Search for the cell housing the specified text and yield its [X, Y] center coordinate. 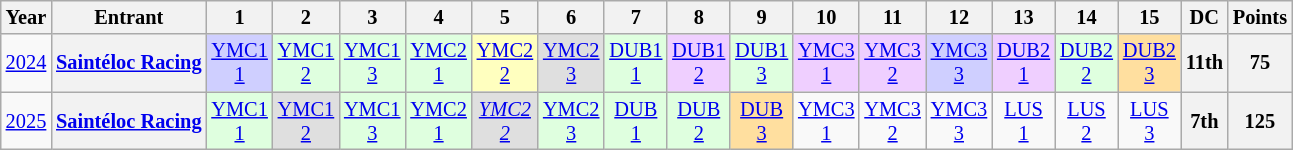
DUB11 [636, 63]
1 [239, 17]
11th [1204, 63]
8 [698, 17]
3 [372, 17]
10 [826, 17]
DUB13 [762, 63]
DUB2 [698, 121]
Entrant [128, 17]
DUB23 [1150, 63]
125 [1260, 121]
LUS3 [1150, 121]
9 [762, 17]
6 [571, 17]
DUB1 [636, 121]
5 [505, 17]
7th [1204, 121]
15 [1150, 17]
DUB21 [1024, 63]
Year [26, 17]
DUB3 [762, 121]
DUB22 [1086, 63]
13 [1024, 17]
2025 [26, 121]
DC [1204, 17]
DUB12 [698, 63]
4 [438, 17]
7 [636, 17]
12 [959, 17]
2024 [26, 63]
14 [1086, 17]
LUS2 [1086, 121]
11 [892, 17]
LUS1 [1024, 121]
2 [306, 17]
75 [1260, 63]
Points [1260, 17]
